From the cell containing the given text, extract its center point as [x, y] coordinate. 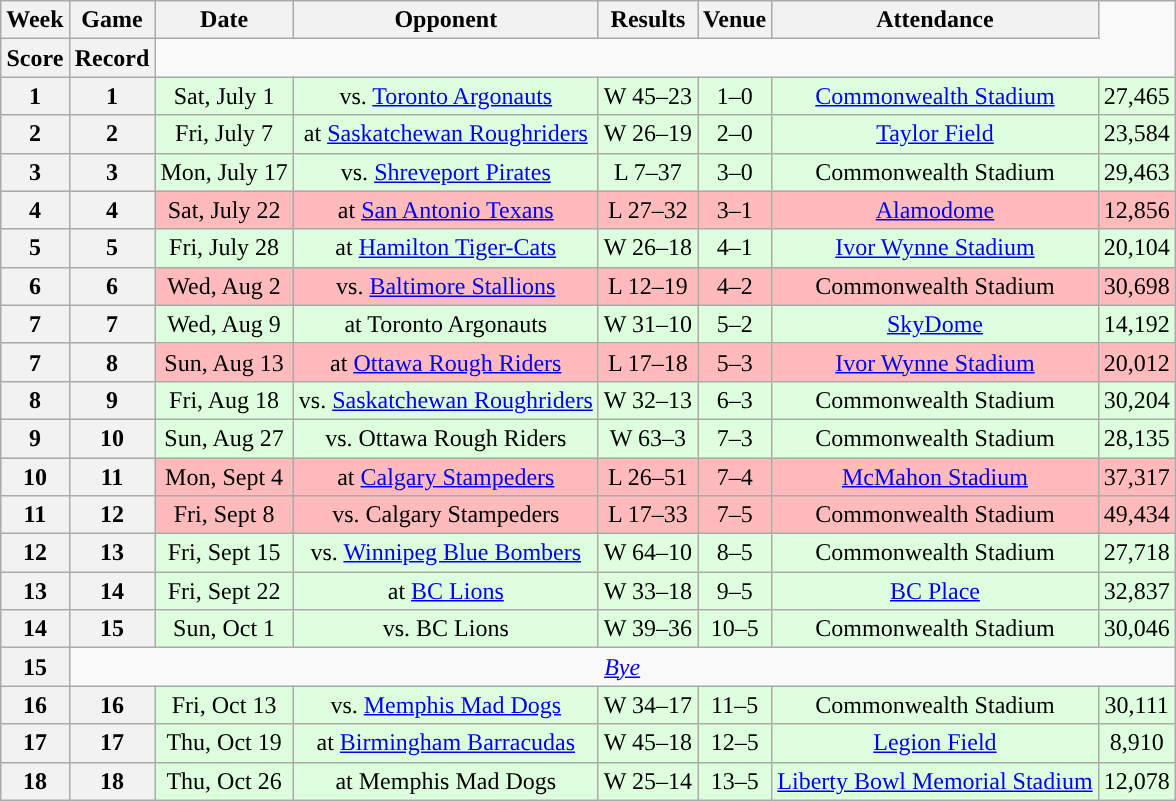
30,698 [1136, 286]
McMahon Stadium [935, 477]
4–2 [735, 286]
28,135 [1136, 438]
vs. BC Lions [446, 629]
23,584 [1136, 134]
Thu, Oct 19 [224, 743]
W 34–17 [648, 705]
vs. Saskatchewan Roughriders [446, 400]
W 26–19 [648, 134]
8,910 [1136, 743]
27,718 [1136, 553]
Mon, Sept 4 [224, 477]
Sun, Oct 1 [224, 629]
6–3 [735, 400]
Fri, Aug 18 [224, 400]
W 26–18 [648, 248]
Week [35, 20]
30,204 [1136, 400]
W 63–3 [648, 438]
13–5 [735, 781]
L 27–32 [648, 210]
Bye [622, 667]
vs. Winnipeg Blue Bombers [446, 553]
Venue [735, 20]
Sun, Aug 27 [224, 438]
L 7–37 [648, 172]
Attendance [935, 20]
at Toronto Argonauts [446, 324]
7–5 [735, 515]
vs. Ottawa Rough Riders [446, 438]
Fri, Sept 15 [224, 553]
37,317 [1136, 477]
W 33–18 [648, 591]
vs. Toronto Argonauts [446, 96]
at BC Lions [446, 591]
W 45–23 [648, 96]
vs. Memphis Mad Dogs [446, 705]
8–5 [735, 553]
BC Place [935, 591]
Score [35, 58]
Taylor Field [935, 134]
Fri, July 7 [224, 134]
1–0 [735, 96]
Wed, Aug 2 [224, 286]
at San Antonio Texans [446, 210]
12–5 [735, 743]
Sun, Aug 13 [224, 362]
vs. Shreveport Pirates [446, 172]
W 32–13 [648, 400]
Fri, Sept 8 [224, 515]
2–0 [735, 134]
Fri, Sept 22 [224, 591]
4–1 [735, 248]
Liberty Bowl Memorial Stadium [935, 781]
Opponent [446, 20]
at Hamilton Tiger-Cats [446, 248]
11–5 [735, 705]
Alamodome [935, 210]
14,192 [1136, 324]
Fri, Oct 13 [224, 705]
at Ottawa Rough Riders [446, 362]
9–5 [735, 591]
Sat, July 22 [224, 210]
SkyDome [935, 324]
Game [112, 20]
vs. Calgary Stampeders [446, 515]
7–3 [735, 438]
3–1 [735, 210]
Thu, Oct 26 [224, 781]
at Saskatchewan Roughriders [446, 134]
5–3 [735, 362]
7–4 [735, 477]
20,012 [1136, 362]
29,463 [1136, 172]
27,465 [1136, 96]
vs. Baltimore Stallions [446, 286]
30,111 [1136, 705]
at Memphis Mad Dogs [446, 781]
20,104 [1136, 248]
30,046 [1136, 629]
at Calgary Stampeders [446, 477]
5–2 [735, 324]
32,837 [1136, 591]
Fri, July 28 [224, 248]
3–0 [735, 172]
Results [648, 20]
W 25–14 [648, 781]
Record [112, 58]
L 17–18 [648, 362]
at Birmingham Barracudas [446, 743]
Sat, July 1 [224, 96]
Mon, July 17 [224, 172]
12,078 [1136, 781]
W 39–36 [648, 629]
Wed, Aug 9 [224, 324]
10–5 [735, 629]
12,856 [1136, 210]
Legion Field [935, 743]
L 26–51 [648, 477]
L 12–19 [648, 286]
W 45–18 [648, 743]
W 31–10 [648, 324]
49,434 [1136, 515]
L 17–33 [648, 515]
W 64–10 [648, 553]
Date [224, 20]
